Locate the cell with the specified text and output its (x, y) center coordinate. 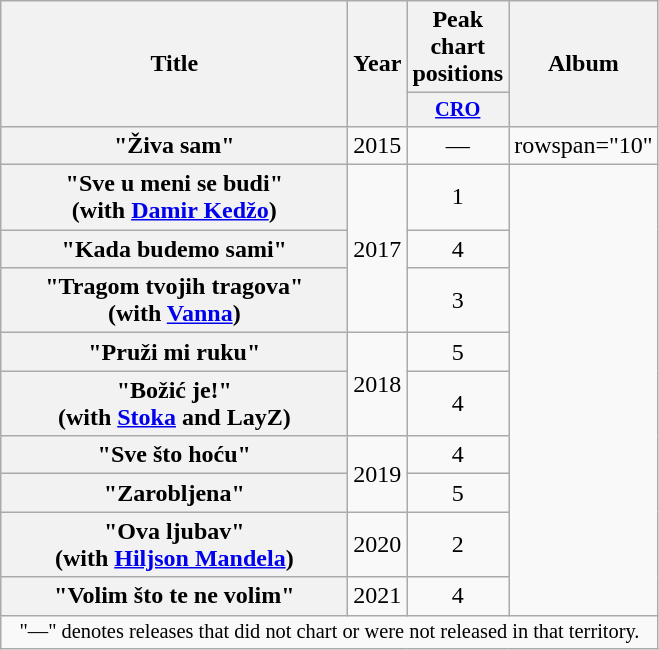
CRO (458, 110)
"Sve što hoću" (174, 455)
2021 (378, 596)
3 (458, 300)
"Kada budemo sami" (174, 249)
"Ova ljubav"(with Hiljson Mandela) (174, 544)
"Tragom tvojih tragova"(with Vanna) (174, 300)
Peak chart positions (458, 47)
"—" denotes releases that did not chart or were not released in that territory. (330, 632)
— (458, 145)
2017 (378, 249)
1 (458, 198)
"Zarobljena" (174, 493)
"Živa sam" (174, 145)
"Volim što te ne volim" (174, 596)
Year (378, 64)
Title (174, 64)
"Sve u meni se budi"(with Damir Kedžo) (174, 198)
2018 (378, 384)
"Božić je!"(with Stoka and LayZ) (174, 404)
2015 (378, 145)
"Pruži mi ruku" (174, 352)
2 (458, 544)
2020 (378, 544)
2019 (378, 474)
rowspan="10" (584, 145)
Album (584, 64)
